Search for the cell housing the specified text and yield its (x, y) center coordinate. 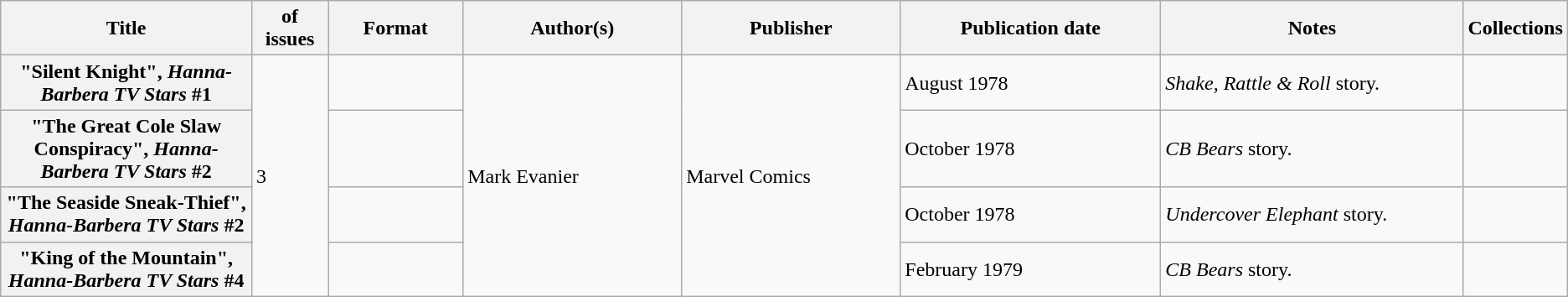
Mark Evanier (573, 176)
Author(s) (573, 29)
Publication date (1030, 29)
Undercover Elephant story. (1312, 215)
August 1978 (1030, 82)
of issues (290, 29)
"The Seaside Sneak-Thief", Hanna-Barbera TV Stars #2 (126, 215)
February 1979 (1030, 268)
"The Great Cole Slaw Conspiracy", Hanna-Barbera TV Stars #2 (126, 148)
3 (290, 176)
Marvel Comics (791, 176)
"King of the Mountain", Hanna-Barbera TV Stars #4 (126, 268)
Publisher (791, 29)
Title (126, 29)
"Silent Knight", Hanna-Barbera TV Stars #1 (126, 82)
Collections (1515, 29)
Shake, Rattle & Roll story. (1312, 82)
Notes (1312, 29)
Format (395, 29)
